Extract the [x, y] coordinate from the center of the cell holding the provided text.  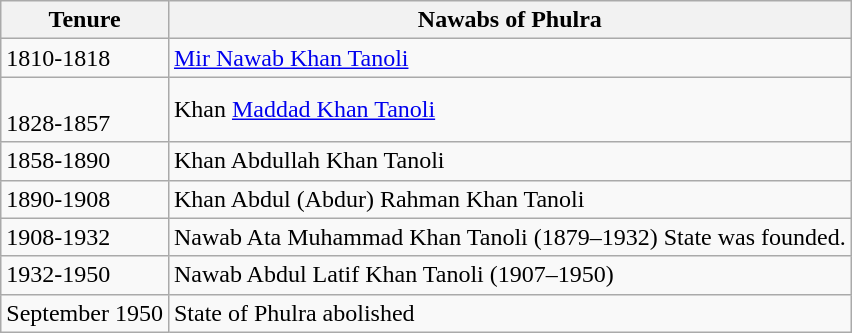
Khan Abdul (Abdur) Rahman Khan Tanoli [510, 199]
Nawabs of Phulra [510, 20]
Tenure [85, 20]
Nawab Abdul Latif Khan Tanoli (1907–1950) [510, 275]
1858-1890 [85, 161]
Mir Nawab Khan Tanoli [510, 58]
September 1950 [85, 313]
Khan Abdullah Khan Tanoli [510, 161]
Nawab Ata Muhammad Khan Tanoli (1879–1932) State was founded. [510, 237]
1890-1908 [85, 199]
State of Phulra abolished [510, 313]
Khan Maddad Khan Tanoli [510, 110]
1932-1950 [85, 275]
1828-1857 [85, 110]
1810-1818 [85, 58]
1908-1932 [85, 237]
